For the text-containing cell, return its midpoint in [X, Y] coordinate format. 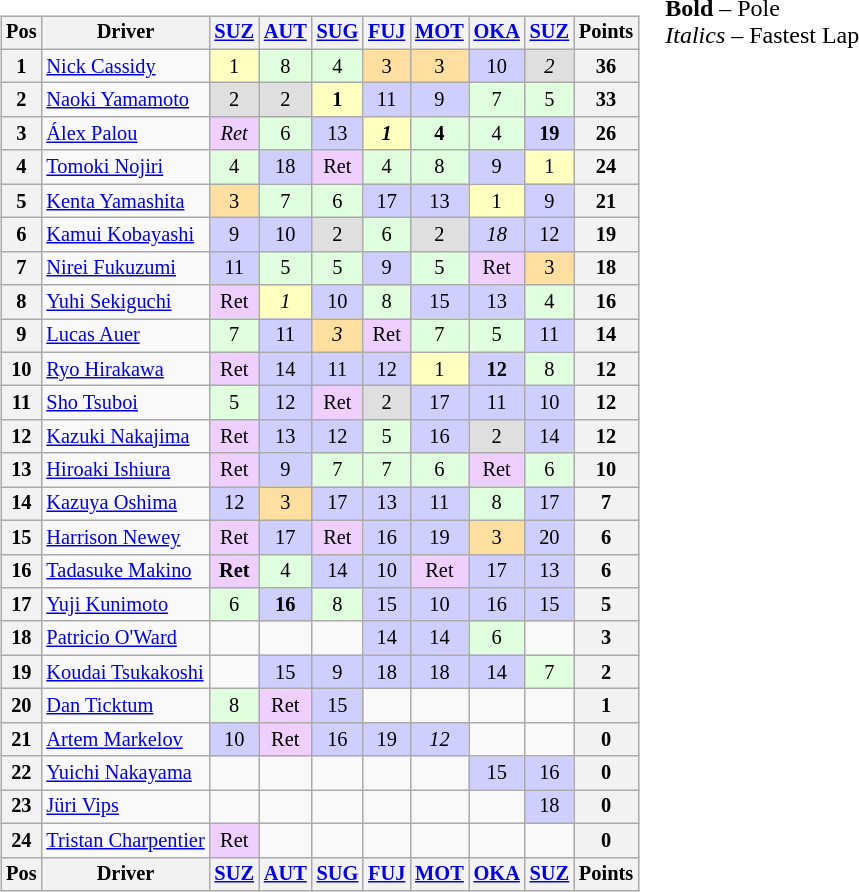
Tadasuke Makino [125, 571]
Nick Cassidy [125, 66]
33 [606, 100]
Ryo Hirakawa [125, 369]
23 [21, 807]
Kazuya Oshima [125, 504]
Yuji Kunimoto [125, 605]
Lucas Auer [125, 336]
Dan Ticktum [125, 706]
Yuhi Sekiguchi [125, 302]
Kenta Yamashita [125, 201]
Hiroaki Ishiura [125, 470]
Tristan Charpentier [125, 840]
Nirei Fukuzumi [125, 268]
Harrison Newey [125, 537]
36 [606, 66]
Tomoki Nojiri [125, 167]
Yuichi Nakayama [125, 773]
Sho Tsuboi [125, 403]
Kazuki Nakajima [125, 437]
Álex Palou [125, 134]
22 [21, 773]
Jüri Vips [125, 807]
Artem Markelov [125, 739]
Koudai Tsukakoshi [125, 672]
Naoki Yamamoto [125, 100]
Kamui Kobayashi [125, 235]
Patricio O'Ward [125, 638]
26 [606, 134]
